Extract the (X, Y) coordinate from the center of the cell holding the provided text.  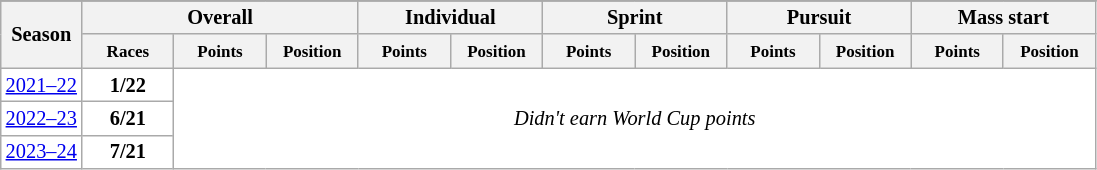
Overall (220, 17)
Mass start (1003, 17)
Individual (450, 17)
6/21 (128, 118)
Didn't earn World Cup points (635, 118)
2022–23 (42, 118)
7/21 (128, 152)
Season (42, 34)
Sprint (635, 17)
2023–24 (42, 152)
2021–22 (42, 85)
1/22 (128, 85)
Races (128, 51)
Pursuit (819, 17)
